Extract the [x, y] coordinate from the center of the cell holding the provided text.  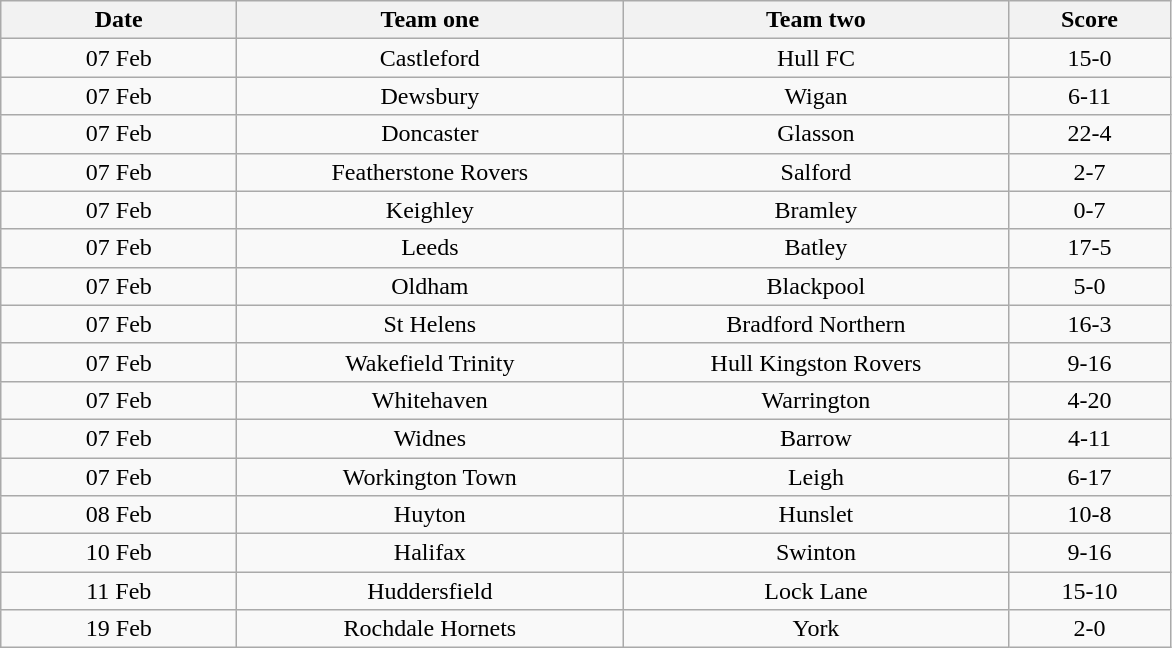
22-4 [1090, 134]
Barrow [816, 438]
19 Feb [119, 629]
Hunslet [816, 515]
Keighley [430, 210]
Batley [816, 248]
Hull Kingston Rovers [816, 362]
2-0 [1090, 629]
5-0 [1090, 286]
10 Feb [119, 553]
6-11 [1090, 96]
15-0 [1090, 58]
Bradford Northern [816, 324]
Team one [430, 20]
Blackpool [816, 286]
15-10 [1090, 591]
Featherstone Rovers [430, 172]
Lock Lane [816, 591]
Oldham [430, 286]
16-3 [1090, 324]
Warrington [816, 400]
10-8 [1090, 515]
Team two [816, 20]
Leeds [430, 248]
17-5 [1090, 248]
Workington Town [430, 477]
Hull FC [816, 58]
0-7 [1090, 210]
Huyton [430, 515]
6-17 [1090, 477]
Wigan [816, 96]
11 Feb [119, 591]
Salford [816, 172]
Swinton [816, 553]
08 Feb [119, 515]
Huddersfield [430, 591]
Widnes [430, 438]
2-7 [1090, 172]
Wakefield Trinity [430, 362]
4-11 [1090, 438]
Rochdale Hornets [430, 629]
Dewsbury [430, 96]
4-20 [1090, 400]
Castleford [430, 58]
Whitehaven [430, 400]
Score [1090, 20]
Halifax [430, 553]
Leigh [816, 477]
St Helens [430, 324]
Doncaster [430, 134]
Glasson [816, 134]
York [816, 629]
Bramley [816, 210]
Date [119, 20]
